Output the [x, y] coordinate of the center of the cell containing the given text.  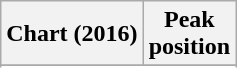
Chart (2016) [72, 34]
Peakposition [189, 34]
